Detect which cell encompasses the target text, then output its [X, Y] center coordinate. 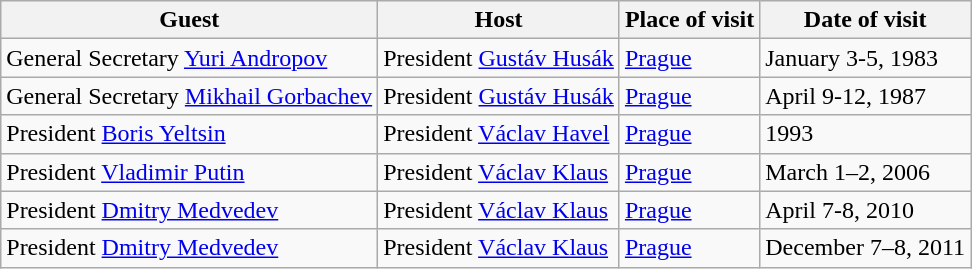
Place of visit [689, 20]
General Secretary Mikhail Gorbachev [190, 96]
January 3-5, 1983 [866, 58]
President Vladimir Putin [190, 172]
Date of visit [866, 20]
1993 [866, 134]
President Boris Yeltsin [190, 134]
April 7-8, 2010 [866, 210]
March 1–2, 2006 [866, 172]
Guest [190, 20]
December 7–8, 2011 [866, 248]
President Václav Havel [499, 134]
General Secretary Yuri Andropov [190, 58]
April 9-12, 1987 [866, 96]
Host [499, 20]
